Scan for the cell matching the given text and deliver its (x, y) coordinate at center. 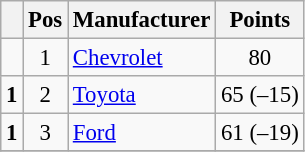
Manufacturer (142, 20)
Points (260, 20)
Ford (142, 133)
65 (–15) (260, 95)
Chevrolet (142, 58)
3 (46, 133)
80 (260, 58)
Toyota (142, 95)
Pos (46, 20)
61 (–19) (260, 133)
2 (46, 95)
